From the cell containing the given text, extract its center point as (X, Y) coordinate. 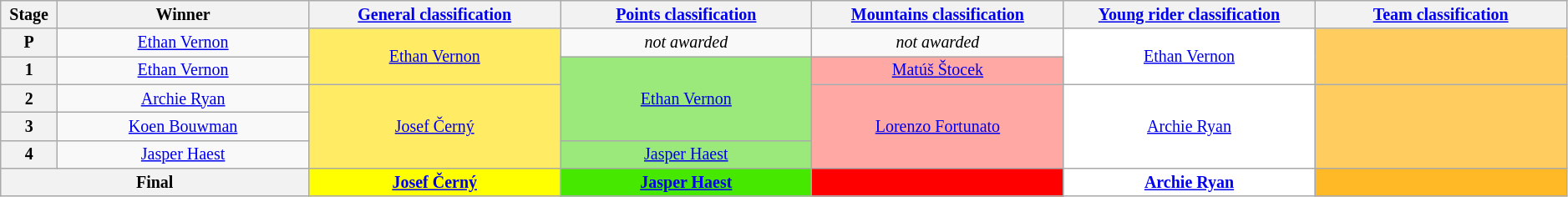
1 (29, 70)
3 (29, 127)
4 (29, 154)
Matúš Štocek (937, 70)
Winner (184, 15)
Team classification (1440, 15)
Lorenzo Fortunato (937, 126)
Mountains classification (937, 15)
Stage (29, 15)
General classification (434, 15)
Young rider classification (1190, 15)
Final (155, 182)
2 (29, 98)
Points classification (687, 15)
P (29, 43)
Koen Bouwman (184, 127)
